Locate the cell with the specified text and output its [X, Y] center coordinate. 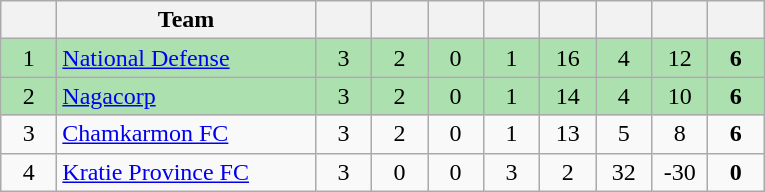
Chamkarmon FC [186, 134]
10 [680, 96]
National Defense [186, 58]
5 [624, 134]
16 [568, 58]
-30 [680, 172]
32 [624, 172]
Team [186, 20]
12 [680, 58]
Kratie Province FC [186, 172]
14 [568, 96]
13 [568, 134]
8 [680, 134]
Nagacorp [186, 96]
